Detect which cell encompasses the target text, then output its [x, y] center coordinate. 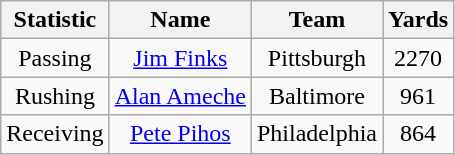
Jim Finks [180, 58]
Passing [55, 58]
961 [418, 96]
Pittsburgh [316, 58]
864 [418, 134]
Pete Pihos [180, 134]
Philadelphia [316, 134]
Receiving [55, 134]
Alan Ameche [180, 96]
Rushing [55, 96]
Name [180, 20]
Statistic [55, 20]
Baltimore [316, 96]
Yards [418, 20]
Team [316, 20]
2270 [418, 58]
